Detect which cell encompasses the target text, then output its (X, Y) center coordinate. 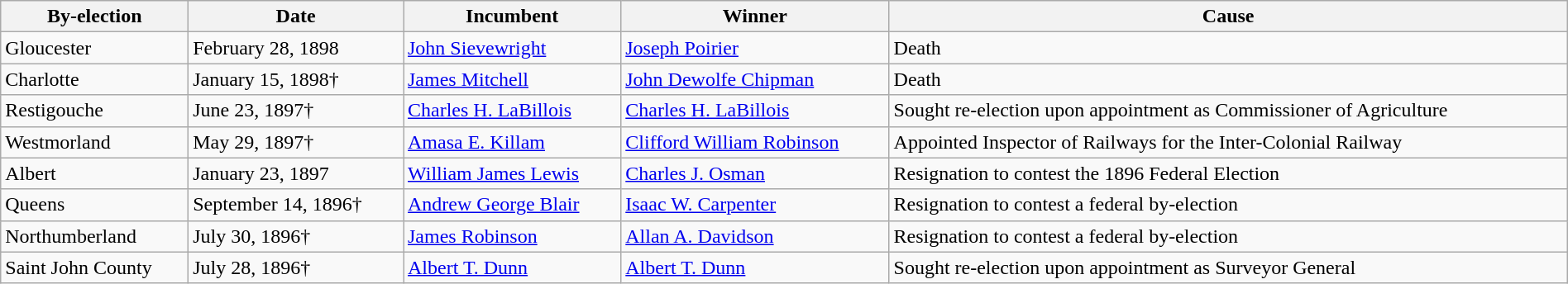
January 15, 1898† (296, 79)
Appointed Inspector of Railways for the Inter-Colonial Railway (1228, 142)
James Robinson (513, 236)
Incumbent (513, 17)
May 29, 1897† (296, 142)
July 28, 1896† (296, 267)
Joseph Poirier (755, 48)
September 14, 1896† (296, 205)
June 23, 1897† (296, 111)
James Mitchell (513, 79)
Amasa E. Killam (513, 142)
William James Lewis (513, 173)
Date (296, 17)
January 23, 1897 (296, 173)
Restigouche (94, 111)
Westmorland (94, 142)
Allan A. Davidson (755, 236)
February 28, 1898 (296, 48)
Sought re-election upon appointment as Surveyor General (1228, 267)
John Dewolfe Chipman (755, 79)
Saint John County (94, 267)
Queens (94, 205)
Gloucester (94, 48)
Northumberland (94, 236)
Sought re-election upon appointment as Commissioner of Agriculture (1228, 111)
Charlotte (94, 79)
Andrew George Blair (513, 205)
Winner (755, 17)
Clifford William Robinson (755, 142)
Isaac W. Carpenter (755, 205)
Resignation to contest the 1896 Federal Election (1228, 173)
Albert (94, 173)
Charles J. Osman (755, 173)
John Sievewright (513, 48)
Cause (1228, 17)
By-election (94, 17)
July 30, 1896† (296, 236)
